Extract the (x, y) coordinate from the center of the cell holding the provided text.  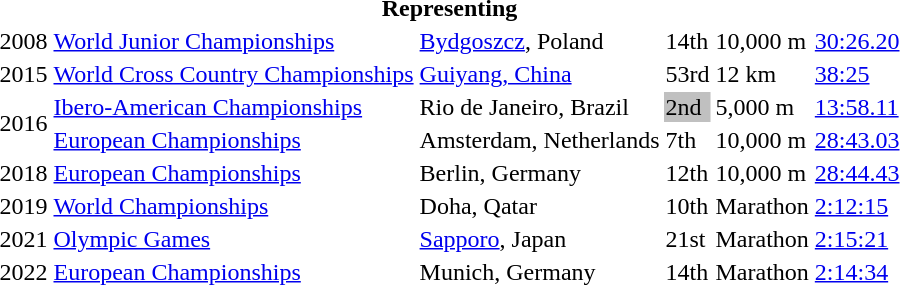
7th (688, 140)
Olympic Games (234, 239)
Guiyang, China (540, 74)
Doha, Qatar (540, 206)
Bydgoszcz, Poland (540, 41)
2nd (688, 107)
21st (688, 239)
Sapporo, Japan (540, 239)
World Championships (234, 206)
14th (688, 41)
Rio de Janeiro, Brazil (540, 107)
12th (688, 173)
World Cross Country Championships (234, 74)
5,000 m (762, 107)
Ibero-American Championships (234, 107)
53rd (688, 74)
10th (688, 206)
Berlin, Germany (540, 173)
Amsterdam, Netherlands (540, 140)
12 km (762, 74)
World Junior Championships (234, 41)
